Return (X, Y) of the center of cell containing provided text 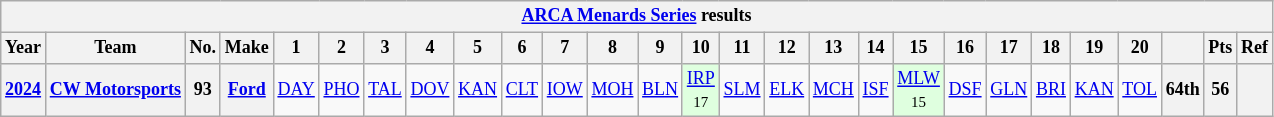
13 (834, 48)
Ref (1255, 48)
93 (202, 90)
Make (246, 48)
ARCA Menards Series results (637, 16)
PHO (342, 90)
ISF (876, 90)
MCH (834, 90)
MOH (612, 90)
BRI (1052, 90)
DAY (296, 90)
15 (918, 48)
Ford (246, 90)
6 (522, 48)
2 (342, 48)
DOV (430, 90)
ELK (787, 90)
7 (564, 48)
8 (612, 48)
2024 (24, 90)
10 (700, 48)
17 (1009, 48)
1 (296, 48)
64th (1182, 90)
IRP17 (700, 90)
Pts (1220, 48)
SLM (742, 90)
No. (202, 48)
14 (876, 48)
56 (1220, 90)
GLN (1009, 90)
3 (385, 48)
4 (430, 48)
12 (787, 48)
20 (1140, 48)
BLN (660, 90)
5 (478, 48)
18 (1052, 48)
Year (24, 48)
TAL (385, 90)
16 (965, 48)
19 (1094, 48)
CW Motorsports (115, 90)
DSF (965, 90)
9 (660, 48)
MLW15 (918, 90)
Team (115, 48)
IOW (564, 90)
11 (742, 48)
CLT (522, 90)
TOL (1140, 90)
